Identify which cell holds the provided text, then report its (X, Y) central coordinate. 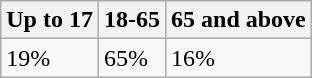
65% (132, 58)
19% (50, 58)
18-65 (132, 20)
Up to 17 (50, 20)
65 and above (239, 20)
16% (239, 58)
